Search for the cell housing the specified text and yield its [X, Y] center coordinate. 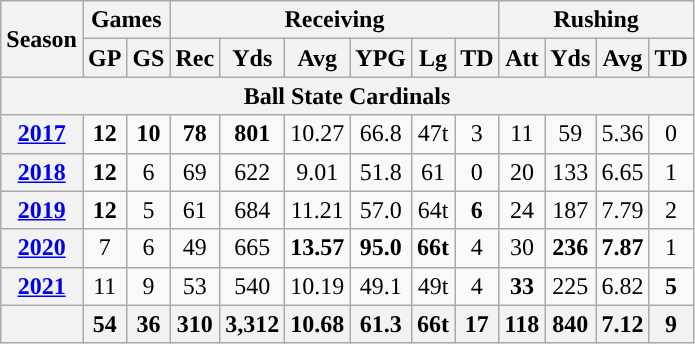
Att [522, 58]
Rushing [596, 20]
2021 [42, 286]
Season [42, 39]
24 [522, 210]
2018 [42, 172]
7.79 [622, 210]
69 [195, 172]
10 [148, 134]
49.1 [381, 286]
310 [195, 324]
3,312 [252, 324]
51.8 [381, 172]
7 [104, 248]
2019 [42, 210]
20 [522, 172]
36 [148, 324]
66.8 [381, 134]
YPG [381, 58]
64t [434, 210]
49 [195, 248]
30 [522, 248]
840 [570, 324]
95.0 [381, 248]
7.87 [622, 248]
236 [570, 248]
3 [477, 134]
118 [522, 324]
2 [671, 210]
11.21 [318, 210]
33 [522, 286]
54 [104, 324]
Receiving [334, 20]
Rec [195, 58]
10.19 [318, 286]
187 [570, 210]
Ball State Cardinals [348, 96]
7.12 [622, 324]
53 [195, 286]
622 [252, 172]
2017 [42, 134]
6.82 [622, 286]
61.3 [381, 324]
10.27 [318, 134]
665 [252, 248]
801 [252, 134]
13.57 [318, 248]
684 [252, 210]
10.68 [318, 324]
133 [570, 172]
GP [104, 58]
17 [477, 324]
2020 [42, 248]
9.01 [318, 172]
540 [252, 286]
49t [434, 286]
47t [434, 134]
57.0 [381, 210]
5.36 [622, 134]
Games [126, 20]
78 [195, 134]
6.65 [622, 172]
225 [570, 286]
59 [570, 134]
GS [148, 58]
Lg [434, 58]
